Detect which cell encompasses the target text, then output its [x, y] center coordinate. 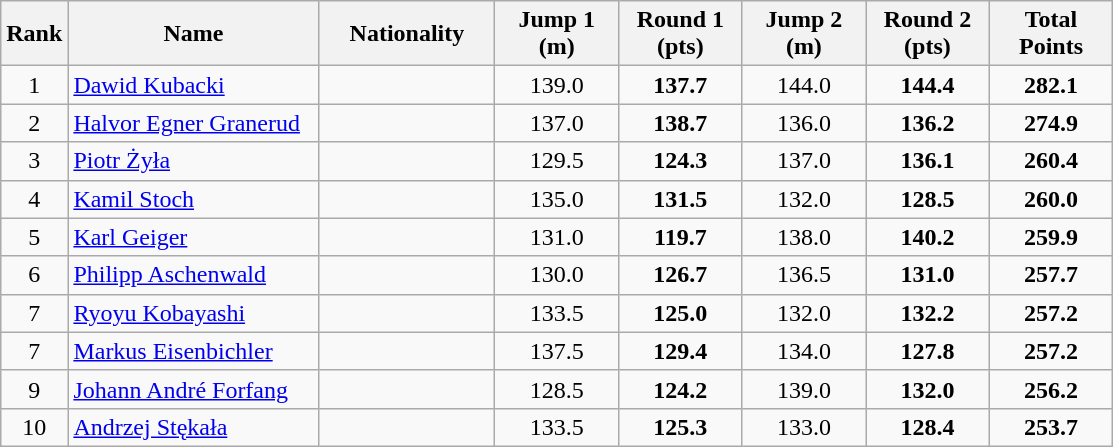
140.2 [928, 237]
Johann André Forfang [194, 389]
130.0 [557, 275]
3 [34, 161]
125.3 [681, 427]
132.2 [928, 313]
129.4 [681, 351]
260.4 [1051, 161]
144.0 [804, 85]
133.0 [804, 427]
Name [194, 34]
134.0 [804, 351]
Jump 1 (m) [557, 34]
1 [34, 85]
136.1 [928, 161]
Markus Eisenbichler [194, 351]
Halvor Egner Granerud [194, 123]
253.7 [1051, 427]
136.2 [928, 123]
6 [34, 275]
Nationality [407, 34]
260.0 [1051, 199]
Karl Geiger [194, 237]
144.4 [928, 85]
138.7 [681, 123]
4 [34, 199]
128.4 [928, 427]
125.0 [681, 313]
Round 2 (pts) [928, 34]
Jump 2 (m) [804, 34]
137.7 [681, 85]
138.0 [804, 237]
135.0 [557, 199]
126.7 [681, 275]
124.3 [681, 161]
5 [34, 237]
Andrzej Stękała [194, 427]
257.7 [1051, 275]
119.7 [681, 237]
9 [34, 389]
Total Points [1051, 34]
282.1 [1051, 85]
Philipp Aschenwald [194, 275]
10 [34, 427]
Round 1 (pts) [681, 34]
137.5 [557, 351]
Rank [34, 34]
136.0 [804, 123]
127.8 [928, 351]
129.5 [557, 161]
2 [34, 123]
274.9 [1051, 123]
131.5 [681, 199]
256.2 [1051, 389]
Ryoyu Kobayashi [194, 313]
124.2 [681, 389]
259.9 [1051, 237]
Dawid Kubacki [194, 85]
Kamil Stoch [194, 199]
136.5 [804, 275]
Piotr Żyła [194, 161]
